Return the [X, Y] coordinate for the center point of the cell that contains the specified text.  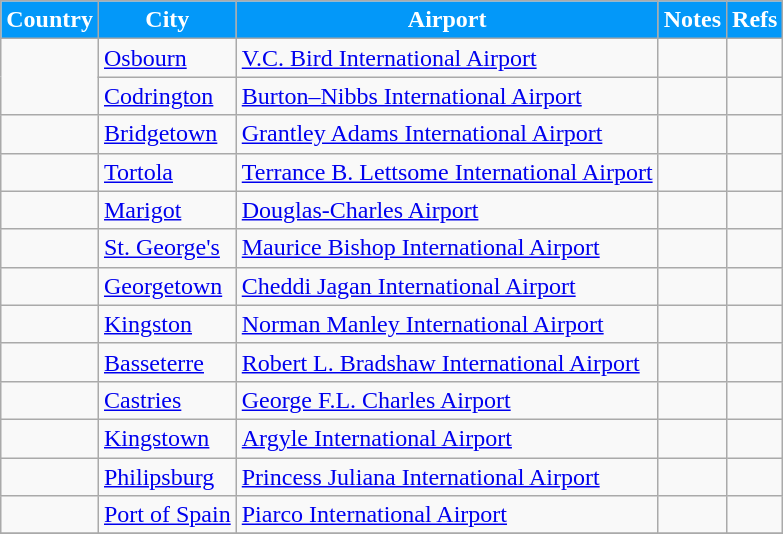
Osbourn [167, 58]
Terrance B. Lettsome International Airport [447, 172]
Refs [755, 20]
Cheddi Jagan International Airport [447, 286]
Robert L. Bradshaw International Airport [447, 362]
Marigot [167, 210]
Burton–Nibbs International Airport [447, 96]
Grantley Adams International Airport [447, 134]
St. George's [167, 248]
Georgetown [167, 286]
Bridgetown [167, 134]
Basseterre [167, 362]
Norman Manley International Airport [447, 324]
Kingston [167, 324]
Argyle International Airport [447, 438]
City [167, 20]
Philipsburg [167, 477]
Maurice Bishop International Airport [447, 248]
Codrington [167, 96]
Country [50, 20]
George F.L. Charles Airport [447, 400]
Port of Spain [167, 515]
Airport [447, 20]
Notes [692, 20]
Piarco International Airport [447, 515]
Kingstown [167, 438]
V.C. Bird International Airport [447, 58]
Princess Juliana International Airport [447, 477]
Douglas-Charles Airport [447, 210]
Castries [167, 400]
Tortola [167, 172]
